Extract the (X, Y) coordinate from the center of the cell holding the provided text.  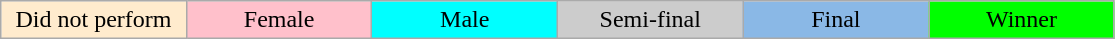
Winner (1022, 20)
Female (279, 20)
Semi-final (650, 20)
Final (836, 20)
Did not perform (94, 20)
Male (465, 20)
